Search for the cell housing the specified text and yield its [x, y] center coordinate. 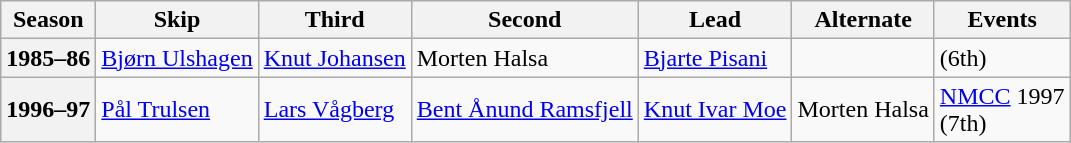
Events [1002, 20]
Skip [177, 20]
Bjørn Ulshagen [177, 58]
Second [524, 20]
1996–97 [48, 110]
Third [334, 20]
NMCC 1997 (7th) [1002, 110]
Pål Trulsen [177, 110]
Bjarte Pisani [715, 58]
(6th) [1002, 58]
Bent Ånund Ramsfjell [524, 110]
Lars Vågberg [334, 110]
Knut Johansen [334, 58]
Season [48, 20]
Knut Ivar Moe [715, 110]
Alternate [863, 20]
1985–86 [48, 58]
Lead [715, 20]
